Determine the (x, y) coordinate at the center of the cell enclosing the given text.  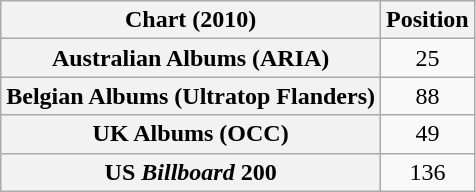
88 (428, 96)
Belgian Albums (Ultratop Flanders) (191, 96)
UK Albums (OCC) (191, 134)
Australian Albums (ARIA) (191, 58)
49 (428, 134)
Chart (2010) (191, 20)
Position (428, 20)
US Billboard 200 (191, 172)
136 (428, 172)
25 (428, 58)
